Scan for the cell matching the given text and deliver its (x, y) coordinate at center. 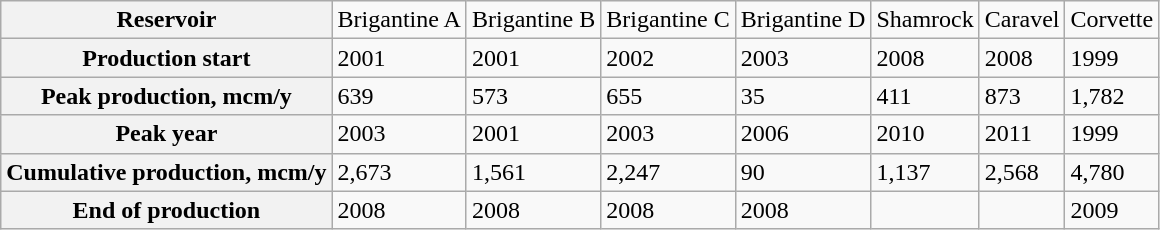
2,673 (399, 172)
90 (803, 172)
Reservoir (166, 20)
1,137 (925, 172)
Brigantine B (533, 20)
Peak year (166, 134)
411 (925, 96)
Caravel (1022, 20)
1,561 (533, 172)
2,247 (668, 172)
End of production (166, 210)
1,782 (1112, 96)
2006 (803, 134)
Peak production, mcm/y (166, 96)
Brigantine D (803, 20)
Production start (166, 58)
Shamrock (925, 20)
Brigantine A (399, 20)
35 (803, 96)
2009 (1112, 210)
2002 (668, 58)
2011 (1022, 134)
Corvette (1112, 20)
Brigantine C (668, 20)
4,780 (1112, 172)
Cumulative production, mcm/y (166, 172)
2010 (925, 134)
873 (1022, 96)
639 (399, 96)
573 (533, 96)
655 (668, 96)
2,568 (1022, 172)
